Output the [X, Y] coordinate of the center of the cell containing the given text.  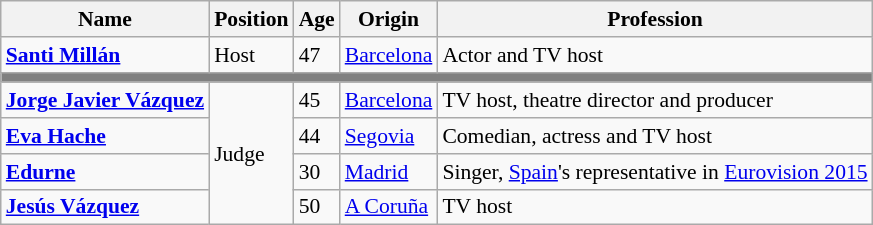
Madrid [389, 172]
Profession [654, 19]
Name [105, 19]
47 [317, 55]
Edurne [105, 172]
Judge [251, 154]
Age [317, 19]
Position [251, 19]
Jorge Javier Vázquez [105, 101]
Jesús Vázquez [105, 207]
44 [317, 136]
Segovia [389, 136]
50 [317, 207]
TV host, theatre director and producer [654, 101]
Comedian, actress and TV host [654, 136]
Actor and TV host [654, 55]
TV host [654, 207]
A Coruña [389, 207]
Origin [389, 19]
Santi Millán [105, 55]
Eva Hache [105, 136]
Singer, Spain's representative in Eurovision 2015 [654, 172]
Host [251, 55]
30 [317, 172]
45 [317, 101]
